From the cell containing the given text, extract its center point as (x, y) coordinate. 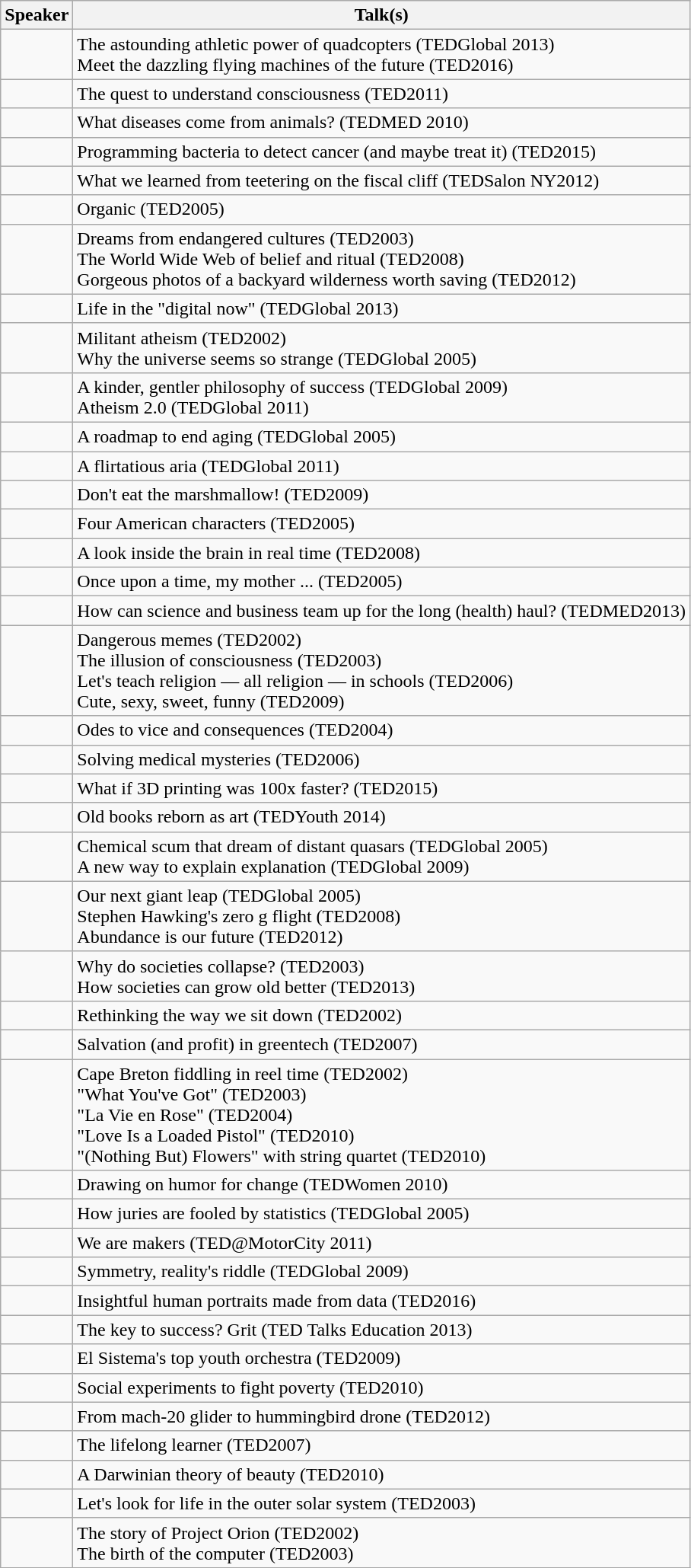
Odes to vice and consequences (TED2004) (382, 730)
What if 3D printing was 100x faster? (TED2015) (382, 788)
A look inside the brain in real time (TED2008) (382, 553)
El Sistema's top youth orchestra (TED2009) (382, 1359)
A flirtatious aria (TEDGlobal 2011) (382, 465)
Once upon a time, my mother ... (TED2005) (382, 582)
Don't eat the marshmallow! (TED2009) (382, 495)
How juries are fooled by statistics (TEDGlobal 2005) (382, 1214)
Let's look for life in the outer solar system (TED2003) (382, 1503)
We are makers (TED@MotorCity 2011) (382, 1243)
Old books reborn as art (TEDYouth 2014) (382, 817)
Four American characters (TED2005) (382, 524)
The astounding athletic power of quadcopters (TEDGlobal 2013)Meet the dazzling flying machines of the future (TED2016) (382, 55)
What diseases come from animals? (TEDMED 2010) (382, 123)
A Darwinian theory of beauty (TED2010) (382, 1474)
Why do societies collapse? (TED2003) How societies can grow old better (TED2013) (382, 976)
What we learned from teetering on the fiscal cliff (TEDSalon NY2012) (382, 180)
Our next giant leap (TEDGlobal 2005) Stephen Hawking's zero g flight (TED2008) Abundance is our future (TED2012) (382, 916)
A roadmap to end aging (TEDGlobal 2005) (382, 436)
Talk(s) (382, 15)
The story of Project Orion (TED2002) The birth of the computer (TED2003) (382, 1543)
Chemical scum that dream of distant quasars (TEDGlobal 2005) A new way to explain explanation (TEDGlobal 2009) (382, 856)
Life in the "digital now" (TEDGlobal 2013) (382, 308)
The quest to understand consciousness (TED2011) (382, 94)
Symmetry, reality's riddle (TEDGlobal 2009) (382, 1272)
How can science and business team up for the long (health) haul? (TEDMED2013) (382, 611)
Militant atheism (TED2002) Why the universe seems so strange (TEDGlobal 2005) (382, 347)
Solving medical mysteries (TED2006) (382, 759)
Salvation (and profit) in greentech (TED2007) (382, 1044)
Speaker (37, 15)
The key to success? Grit (TED Talks Education 2013) (382, 1330)
From mach-20 glider to hummingbird drone (TED2012) (382, 1416)
Drawing on humor for change (TEDWomen 2010) (382, 1185)
Programming bacteria to detect cancer (and maybe treat it) (TED2015) (382, 152)
A kinder, gentler philosophy of success (TEDGlobal 2009) Atheism 2.0 (TEDGlobal 2011) (382, 398)
The lifelong learner (TED2007) (382, 1445)
Insightful human portraits made from data (TED2016) (382, 1301)
Social experiments to fight poverty (TED2010) (382, 1388)
Rethinking the way we sit down (TED2002) (382, 1015)
Organic (TED2005) (382, 209)
